Locate the cell with the specified text and output its [x, y] center coordinate. 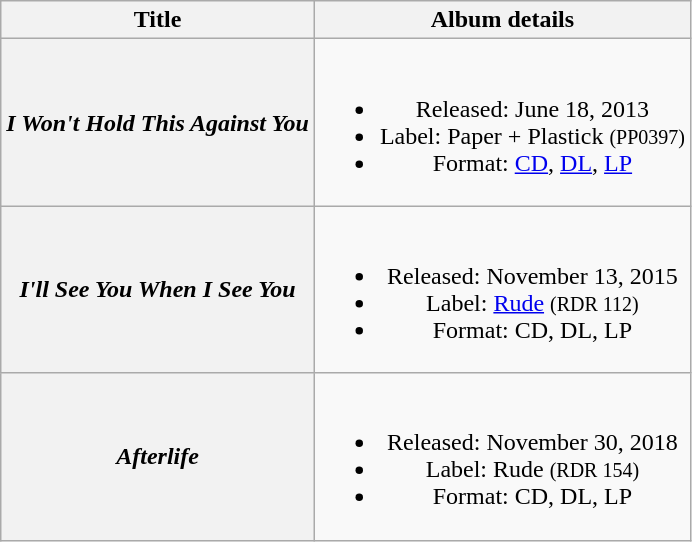
Released: November 30, 2018Label: Rude (RDR 154)Format: CD, DL, LP [502, 456]
Released: November 13, 2015Label: Rude (RDR 112)Format: CD, DL, LP [502, 290]
I Won't Hold This Against You [158, 122]
Title [158, 20]
Album details [502, 20]
Released: June 18, 2013Label: Paper + Plastick (PP0397)Format: CD, DL, LP [502, 122]
I'll See You When I See You [158, 290]
Afterlife [158, 456]
